Find where the given text appears and provide that cell's center as [X, Y] coordinate. 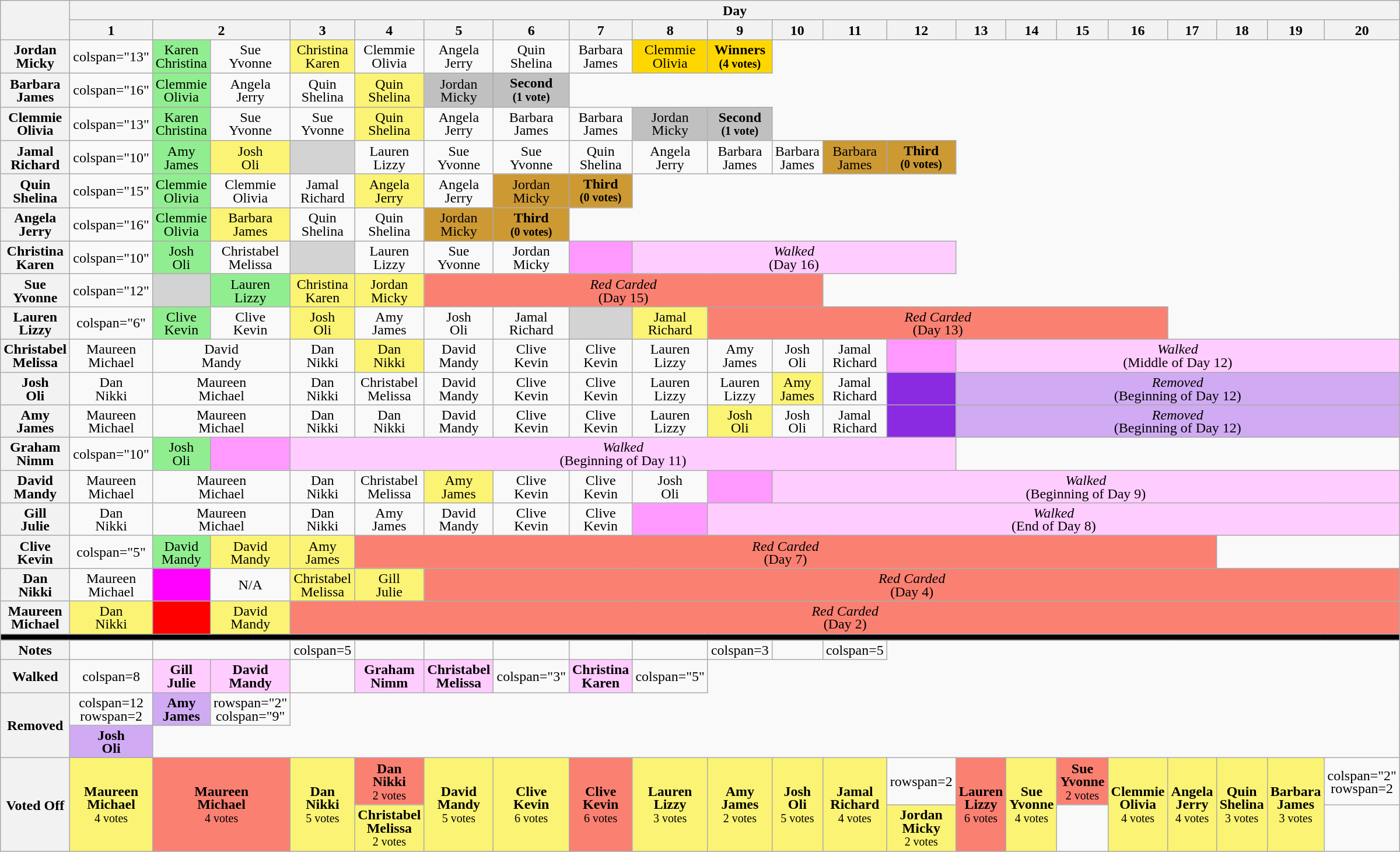
rowspan=2 [921, 781]
JoshOli5 votes [797, 805]
SueYvonne2 votes [1083, 781]
colspan=3 [740, 650]
Red Carded(Day 15) [623, 290]
AngelaJerry4 votes [1192, 805]
Walked(Beginning of Day 9) [1086, 487]
BarbaraJames3 votes [1296, 805]
5 [459, 30]
2 [222, 30]
AmyJames2 votes [740, 805]
Voted Off [35, 805]
colspan="15" [111, 191]
Red Carded(Day 4) [912, 585]
Winners(4 votes) [740, 57]
Walked(End of Day 8) [1053, 519]
colspan="2" rowspan=2 [1362, 781]
DavidMandy5 votes [459, 805]
QuinShelina3 votes [1241, 805]
20 [1362, 30]
Walked(Middle of Day 12) [1177, 355]
17 [1192, 30]
19 [1296, 30]
colspan="6" [111, 323]
18 [1241, 30]
16 [1137, 30]
15 [1083, 30]
JordanMicky2 votes [921, 828]
3 [323, 30]
colspan=12 rowspan=2 [111, 709]
Notes [35, 650]
LaurenLizzy6 votes [981, 805]
DanNikki5 votes [323, 805]
ChristabelMelissa2 votes [390, 828]
9 [740, 30]
Day [735, 11]
colspan="12" [111, 290]
DanNikki2 votes [390, 781]
Walked [35, 676]
7 [600, 30]
N/A [250, 585]
JamalRichard4 votes [855, 805]
1 [111, 30]
SueYvonne4 votes [1031, 805]
colspan=8 [111, 676]
11 [855, 30]
rowspan="2" colspan="9" [250, 709]
6 [531, 30]
Walked(Day 16) [794, 257]
12 [921, 30]
colspan="3" [531, 676]
Removed [35, 725]
ClemmieOlivia4 votes [1137, 805]
Red Carded(Day 7) [785, 552]
13 [981, 30]
LaurenLizzy3 votes [670, 805]
10 [797, 30]
Walked(Beginning of Day 11) [623, 454]
Red Carded(Day 2) [845, 617]
14 [1031, 30]
Red Carded(Day 13) [938, 323]
8 [670, 30]
4 [390, 30]
